Locate the cell with the specified text and output its (X, Y) center coordinate. 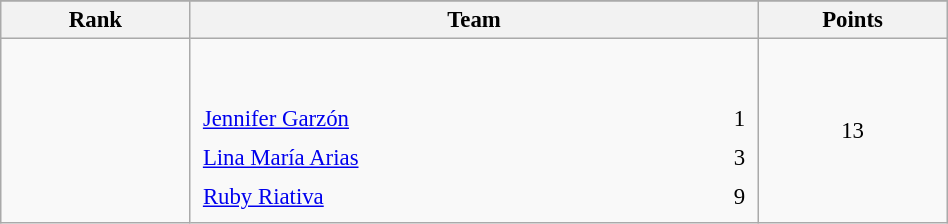
Points (852, 20)
Jennifer Garzón 1 Lina María Arias 3 Ruby Riativa 9 (474, 132)
Ruby Riativa (442, 197)
Lina María Arias (442, 158)
9 (720, 197)
1 (720, 119)
13 (852, 132)
Rank (96, 20)
Team (474, 20)
3 (720, 158)
Jennifer Garzón (442, 119)
